Determine the (X, Y) coordinate at the center of the cell enclosing the given text.  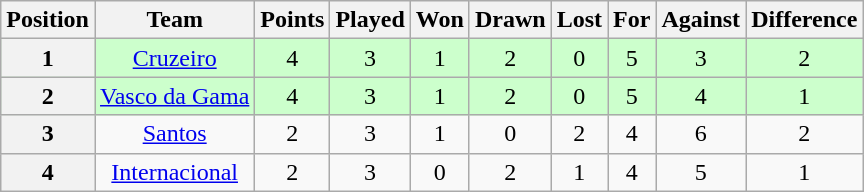
Internacional (174, 172)
Santos (174, 134)
Won (440, 20)
Lost (579, 20)
Played (370, 20)
Cruzeiro (174, 58)
Position (48, 20)
Team (174, 20)
For (632, 20)
Drawn (510, 20)
Points (292, 20)
Against (701, 20)
Difference (804, 20)
Vasco da Gama (174, 96)
6 (701, 134)
